Pinpoint the cell where the given text exists, returning its [x, y] midpoint coordinate. 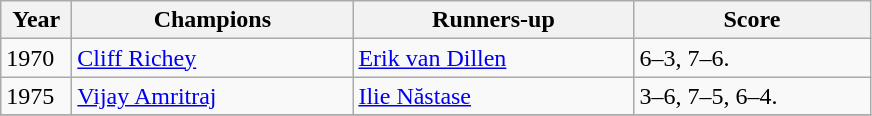
Champions [212, 20]
Vijay Amritraj [212, 96]
Score [752, 20]
Erik van Dillen [494, 58]
Year [36, 20]
Ilie Năstase [494, 96]
Runners-up [494, 20]
6–3, 7–6. [752, 58]
1970 [36, 58]
3–6, 7–5, 6–4. [752, 96]
Cliff Richey [212, 58]
1975 [36, 96]
